Return the [X, Y] coordinate for the center point of the cell that contains the specified text.  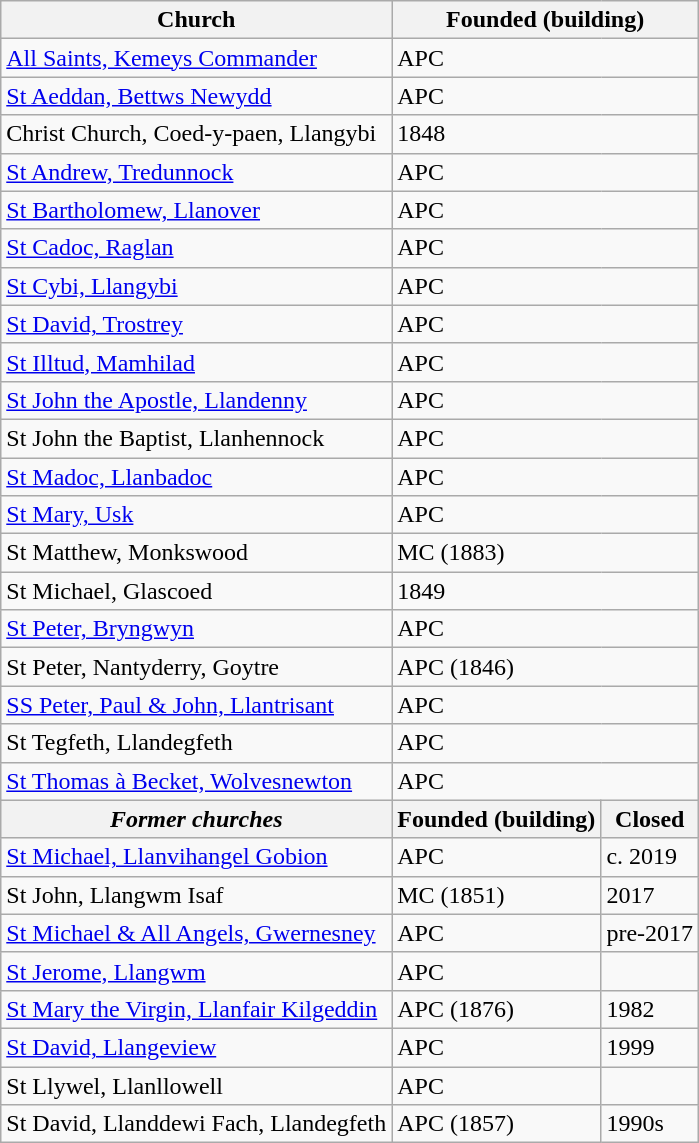
St Cadoc, Raglan [196, 248]
APC (1846) [546, 667]
APC (1876) [496, 1009]
St Matthew, Monkswood [196, 553]
1982 [650, 1009]
St Mary, Usk [196, 515]
St John the Baptist, Llanhennock [196, 438]
St Jerome, Llangwm [196, 971]
pre-2017 [650, 933]
Former churches [196, 819]
2017 [650, 895]
St Tegfeth, Llandegfeth [196, 743]
All Saints, Kemeys Commander [196, 58]
St Cybi, Llangybi [196, 286]
St Aeddan, Bettws Newydd [196, 96]
c. 2019 [650, 857]
St Peter, Nantyderry, Goytre [196, 667]
SS Peter, Paul & John, Llantrisant [196, 705]
1848 [546, 134]
Christ Church, Coed-y-paen, Llangybi [196, 134]
St Thomas à Becket, Wolvesnewton [196, 781]
St Llywel, Llanllowell [196, 1085]
St David, Llangeview [196, 1047]
APC (1857) [496, 1124]
1990s [650, 1124]
St David, Trostrey [196, 324]
St Madoc, Llanbadoc [196, 477]
St Michael, Glascoed [196, 591]
St Peter, Bryngwyn [196, 629]
1999 [650, 1047]
St Mary the Virgin, Llanfair Kilgeddin [196, 1009]
MC (1883) [546, 553]
MC (1851) [496, 895]
St Illtud, Mamhilad [196, 362]
St Andrew, Tredunnock [196, 172]
St Bartholomew, Llanover [196, 210]
Closed [650, 819]
St David, Llanddewi Fach, Llandegfeth [196, 1124]
St John the Apostle, Llandenny [196, 400]
St Michael, Llanvihangel Gobion [196, 857]
Church [196, 20]
St John, Llangwm Isaf [196, 895]
1849 [546, 591]
St Michael & All Angels, Gwernesney [196, 933]
